For the text-containing cell, return its midpoint in [x, y] coordinate format. 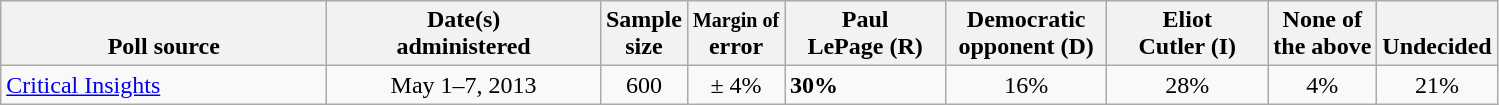
None ofthe above [1322, 34]
EliotCutler (I) [1188, 34]
4% [1322, 85]
Margin oferror [736, 34]
600 [644, 85]
Undecided [1437, 34]
± 4% [736, 85]
21% [1437, 85]
May 1–7, 2013 [464, 85]
Samplesize [644, 34]
Critical Insights [164, 85]
16% [1026, 85]
Poll source [164, 34]
PaulLePage (R) [866, 34]
Date(s)administered [464, 34]
Democraticopponent (D) [1026, 34]
30% [866, 85]
28% [1188, 85]
